Detect which cell encompasses the target text, then output its (X, Y) center coordinate. 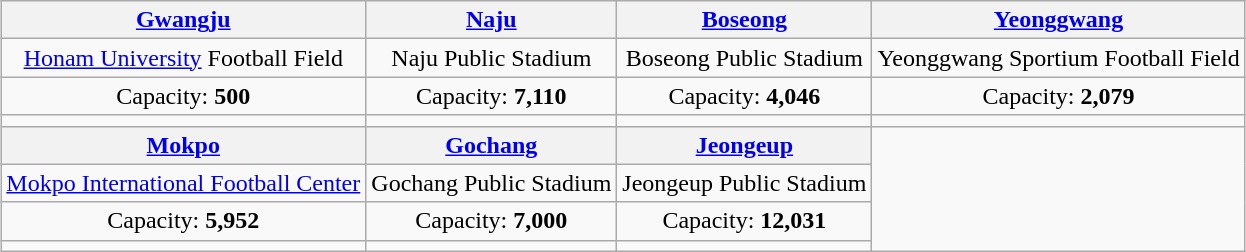
Capacity: 7,000 (492, 221)
Naju Public Stadium (492, 58)
Capacity: 4,046 (744, 96)
Boseong (744, 20)
Gochang Public Stadium (492, 183)
Capacity: 12,031 (744, 221)
Yeonggwang (1058, 20)
Jeongeup (744, 145)
Capacity: 500 (184, 96)
Gochang (492, 145)
Honam University Football Field (184, 58)
Mokpo (184, 145)
Boseong Public Stadium (744, 58)
Mokpo International Football Center (184, 183)
Naju (492, 20)
Jeongeup Public Stadium (744, 183)
Capacity: 5,952 (184, 221)
Yeonggwang Sportium Football Field (1058, 58)
Gwangju (184, 20)
Capacity: 7,110 (492, 96)
Capacity: 2,079 (1058, 96)
